Search for the cell housing the specified text and yield its [x, y] center coordinate. 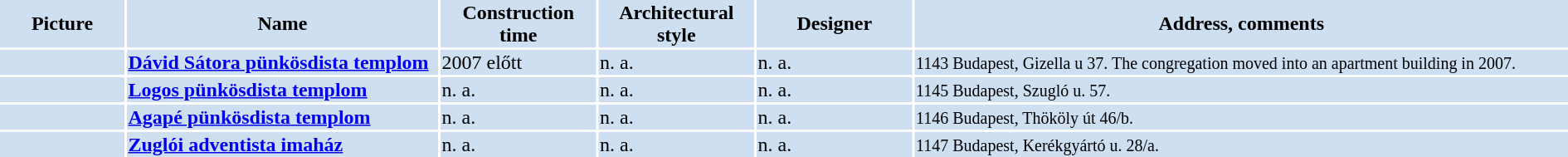
Architectural style [677, 23]
Dávid Sátora pünkösdista templom [282, 62]
1147 Budapest, Kerékgyártó u. 28/a. [1241, 145]
Name [282, 23]
Zuglói adventista imaház [282, 145]
2007 előtt [519, 62]
Picture [62, 23]
1143 Budapest, Gizella u 37. The congregation moved into an apartment building in 2007. [1241, 62]
1146 Budapest, Thököly út 46/b. [1241, 117]
Logos pünkösdista templom [282, 90]
Construction time [519, 23]
Designer [835, 23]
Address, comments [1241, 23]
1145 Budapest, Szugló u. 57. [1241, 90]
Agapé pünkösdista templom [282, 117]
